For the text-containing cell, return its midpoint in (x, y) coordinate format. 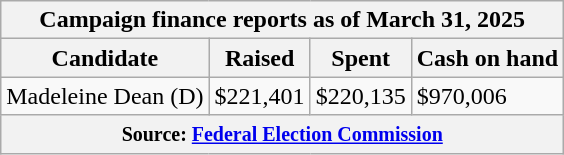
$970,006 (487, 96)
Source: Federal Election Commission (282, 134)
$221,401 (260, 96)
Cash on hand (487, 58)
Madeleine Dean (D) (105, 96)
Spent (360, 58)
Campaign finance reports as of March 31, 2025 (282, 20)
Candidate (105, 58)
Raised (260, 58)
$220,135 (360, 96)
